Find where the given text appears and provide that cell's center as (X, Y) coordinate. 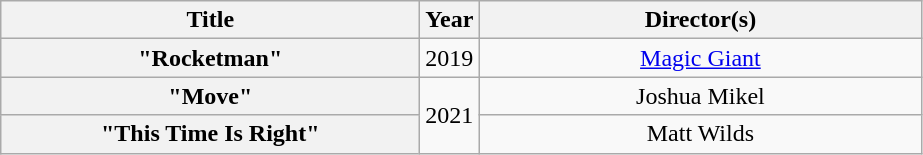
Magic Giant (700, 58)
Director(s) (700, 20)
Title (210, 20)
Matt Wilds (700, 134)
Joshua Mikel (700, 96)
2019 (450, 58)
Year (450, 20)
"Rocketman" (210, 58)
2021 (450, 115)
"Move" (210, 96)
"This Time Is Right" (210, 134)
